Extract the (X, Y) coordinate from the center of the cell holding the provided text.  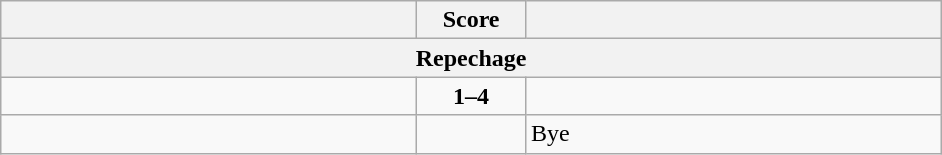
Score (472, 20)
Bye (733, 134)
Repechage (472, 58)
1–4 (472, 96)
